Extract the (X, Y) coordinate from the center of the cell holding the provided text.  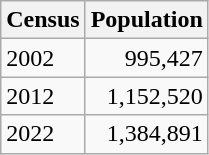
1,152,520 (146, 96)
2022 (43, 134)
1,384,891 (146, 134)
2012 (43, 96)
2002 (43, 58)
Census (43, 20)
995,427 (146, 58)
Population (146, 20)
